Find where the given text appears and provide that cell's center as [X, Y] coordinate. 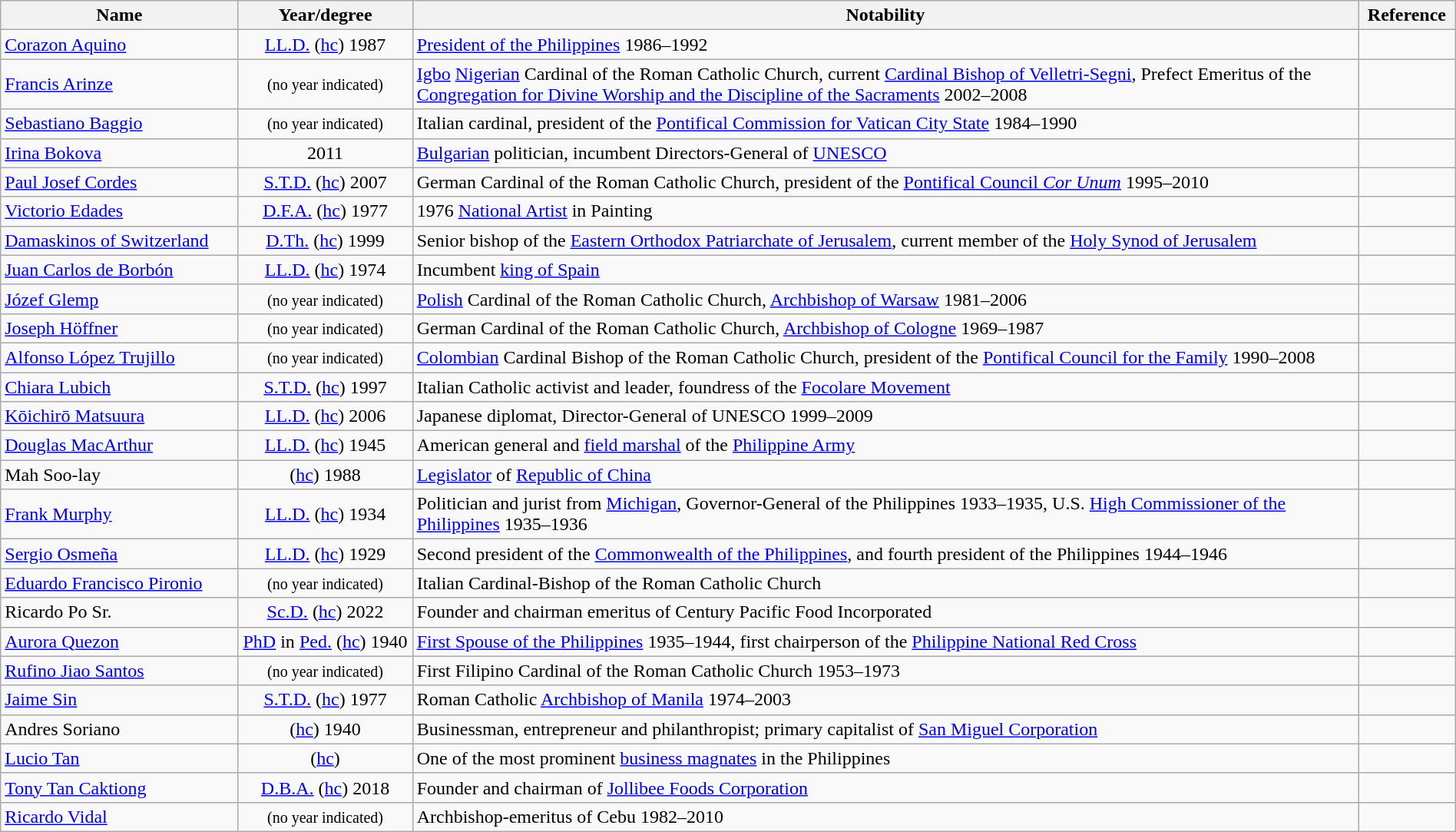
Aurora Quezon [120, 641]
Reference [1407, 15]
LL.D. (hc) 1945 [326, 446]
Andres Soriano [120, 729]
(hc) 1988 [326, 475]
LL.D. (hc) 2006 [326, 416]
Damaskinos of Switzerland [120, 240]
Francis Arinze [120, 85]
Ricardo Vidal [120, 817]
Corazon Aquino [120, 45]
D.Th. (hc) 1999 [326, 240]
Mah Soo-lay [120, 475]
Japanese diplomat, Director-General of UNESCO 1999–2009 [885, 416]
Douglas MacArthur [120, 446]
Józef Glemp [120, 299]
Italian Cardinal-Bishop of the Roman Catholic Church [885, 583]
American general and field marshal of the Philippine Army [885, 446]
Senior bishop of the Eastern Orthodox Patriarchate of Jerusalem, current member of the Holy Synod of Jerusalem [885, 240]
(hc) [326, 758]
One of the most prominent business magnates in the Philippines [885, 758]
Bulgarian politician, incumbent Directors-General of UNESCO [885, 153]
PhD in Ped. (hc) 1940 [326, 641]
Colombian Cardinal Bishop of the Roman Catholic Church, president of the Pontifical Council for the Family 1990–2008 [885, 357]
Ricardo Po Sr. [120, 612]
Sc.D. (hc) 2022 [326, 612]
Eduardo Francisco Pironio [120, 583]
First Filipino Cardinal of the Roman Catholic Church 1953–1973 [885, 671]
Irina Bokova [120, 153]
S.T.D. (hc) 2007 [326, 182]
Victorio Edades [120, 211]
Tony Tan Caktiong [120, 787]
Alfonso López Trujillo [120, 357]
S.T.D. (hc) 1997 [326, 386]
Rufino Jiao Santos [120, 671]
German Cardinal of the Roman Catholic Church, Archbishop of Cologne 1969–1987 [885, 328]
Sebastiano Baggio [120, 124]
Year/degree [326, 15]
Roman Catholic Archbishop of Manila 1974–2003 [885, 700]
Frank Murphy [120, 515]
Paul Josef Cordes [120, 182]
First Spouse of the Philippines 1935–1944, first chairperson of the Philippine National Red Cross [885, 641]
Politician and jurist from Michigan, Governor-General of the Philippines 1933–1935, U.S. High Commissioner of the Philippines 1935–1936 [885, 515]
Juan Carlos de Borbón [120, 270]
Notability [885, 15]
LL.D. (hc) 1934 [326, 515]
Joseph Höffner [120, 328]
Founder and chairman of Jollibee Foods Corporation [885, 787]
Jaime Sin [120, 700]
LL.D. (hc) 1974 [326, 270]
Archbishop-emeritus of Cebu 1982–2010 [885, 817]
Businessman, entrepreneur and philanthropist; primary capitalist of San Miguel Corporation [885, 729]
Kōichirō Matsuura [120, 416]
Legislator of Republic of China [885, 475]
Italian cardinal, president of the Pontifical Commission for Vatican City State 1984–1990 [885, 124]
Italian Catholic activist and leader, foundress of the Focolare Movement [885, 386]
President of the Philippines 1986–1992 [885, 45]
LL.D. (hc) 1929 [326, 554]
Incumbent king of Spain [885, 270]
German Cardinal of the Roman Catholic Church, president of the Pontifical Council Cor Unum 1995–2010 [885, 182]
Founder and chairman emeritus of Century Pacific Food Incorporated [885, 612]
Sergio Osmeña [120, 554]
Chiara Lubich [120, 386]
D.F.A. (hc) 1977 [326, 211]
Name [120, 15]
Second president of the Commonwealth of the Philippines, and fourth president of the Philippines 1944–1946 [885, 554]
S.T.D. (hc) 1977 [326, 700]
D.B.A. (hc) 2018 [326, 787]
LL.D. (hc) 1987 [326, 45]
Lucio Tan [120, 758]
2011 [326, 153]
Polish Cardinal of the Roman Catholic Church, Archbishop of Warsaw 1981–2006 [885, 299]
(hc) 1940 [326, 729]
1976 National Artist in Painting [885, 211]
